Locate the cell with the specified text and output its (X, Y) center coordinate. 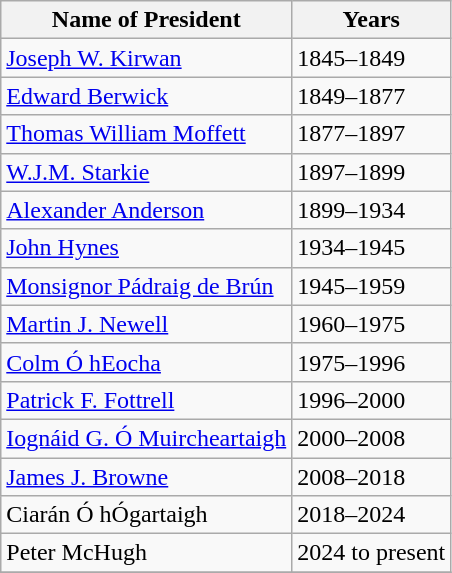
1934–1945 (372, 248)
Monsignor Pádraig de Brún (146, 286)
Martin J. Newell (146, 324)
1996–2000 (372, 400)
Alexander Anderson (146, 210)
1899–1934 (372, 210)
James J. Browne (146, 477)
Peter McHugh (146, 553)
Thomas William Moffett (146, 134)
John Hynes (146, 248)
1897–1899 (372, 172)
1849–1877 (372, 96)
1877–1897 (372, 134)
2008–2018 (372, 477)
Years (372, 20)
1975–1996 (372, 362)
Edward Berwick (146, 96)
1945–1959 (372, 286)
2018–2024 (372, 515)
W.J.M. Starkie (146, 172)
1845–1849 (372, 58)
Iognáid G. Ó Muircheartaigh (146, 438)
Colm Ó hEocha (146, 362)
Joseph W. Kirwan (146, 58)
2000–2008 (372, 438)
1960–1975 (372, 324)
2024 to present (372, 553)
Ciarán Ó hÓgartaigh (146, 515)
Name of President (146, 20)
Patrick F. Fottrell (146, 400)
